Capture the cell that displays the provided text and extract its (X, Y) central coordinate. 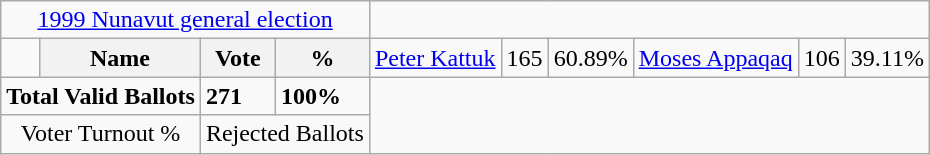
106 (822, 58)
Voter Turnout % (101, 134)
% (322, 58)
Rejected Ballots (284, 134)
1999 Nunavut general election (186, 20)
Name (120, 58)
Total Valid Ballots (101, 96)
165 (524, 58)
Moses Appaqaq (716, 58)
39.11% (887, 58)
100% (322, 96)
Peter Kattuk (435, 58)
271 (238, 96)
60.89% (590, 58)
Vote (238, 58)
